Extract the [X, Y] coordinate from the center of the cell holding the provided text.  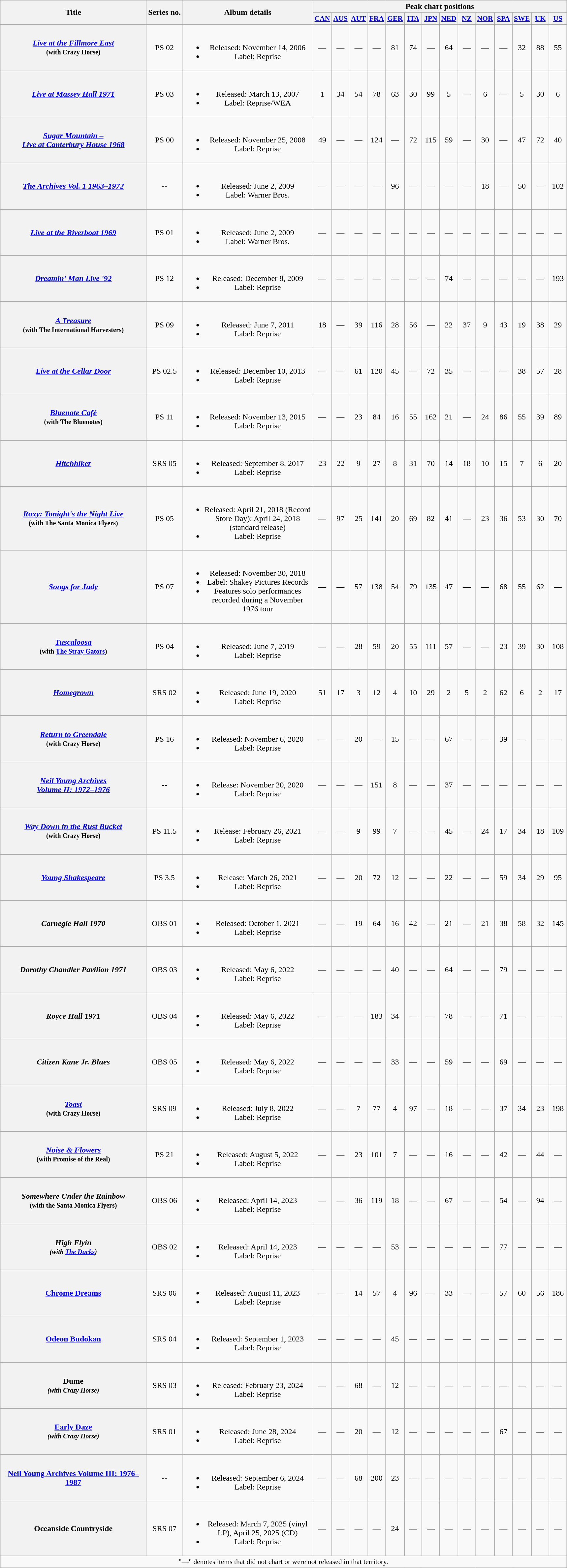
NZ [466, 19]
101 [377, 1154]
71 [503, 1016]
81 [395, 47]
"—" denotes items that did not chart or were not released in that territory. [284, 1562]
PS 12 [165, 279]
Neil Young Archives Volume III: 1976–1987 [73, 1478]
OBS 03 [165, 970]
Peak chart positions [440, 7]
94 [540, 1201]
SRS 06 [165, 1293]
89 [557, 417]
OBS 02 [165, 1247]
Released: October 1, 2021Label: Reprise [248, 924]
119 [377, 1201]
SRS 03 [165, 1385]
OBS 01 [165, 924]
Released: August 11, 2023Label: Reprise [248, 1293]
Way Down in the Rust Bucket(with Crazy Horse) [73, 831]
88 [540, 47]
Release: March 26, 2021Label: Reprise [248, 877]
Released: September 1, 2023Label: Reprise [248, 1339]
Chrome Dreams [73, 1293]
Released: June 7, 2011Label: Reprise [248, 325]
Dreamin' Man Live '92 [73, 279]
FRA [377, 19]
Released: June 7, 2019Label: Reprise [248, 646]
Neil Young ArchivesVolume II: 1972–1976 [73, 785]
Released: November 14, 2006Label: Reprise [248, 47]
Hitchhiker [73, 463]
Citizen Kane Jr. Blues [73, 1062]
Odeon Budokan [73, 1339]
Released: August 5, 2022Label: Reprise [248, 1154]
PS 11 [165, 417]
The Archives Vol. 1 1963–1972 [73, 186]
Homegrown [73, 692]
Release: November 20, 2020Label: Reprise [248, 785]
61 [359, 371]
PS 05 [165, 518]
Series no. [165, 13]
102 [557, 186]
49 [323, 140]
Released: June 28, 2024Label: Reprise [248, 1431]
Released: July 8, 2022Label: Reprise [248, 1108]
Released: December 10, 2013Label: Reprise [248, 371]
PS 03 [165, 94]
OBS 06 [165, 1201]
A Treasure (with The International Harvesters) [73, 325]
OBS 04 [165, 1016]
UK [540, 19]
Roxy: Tonight's the Night Live (with The Santa Monica Flyers) [73, 518]
PS 02.5 [165, 371]
Released: December 8, 2009Label: Reprise [248, 279]
Released: November 6, 2020Label: Reprise [248, 739]
86 [503, 417]
141 [377, 518]
198 [557, 1108]
111 [431, 646]
63 [395, 94]
82 [431, 518]
50 [522, 186]
Live at the Cellar Door [73, 371]
CAN [323, 19]
51 [323, 692]
Release: February 26, 2021Label: Reprise [248, 831]
SRS 02 [165, 692]
Somewhere Under the Rainbow(with the Santa Monica Flyers) [73, 1201]
PS 07 [165, 587]
JPN [431, 19]
116 [377, 325]
Released: June 19, 2020Label: Reprise [248, 692]
31 [413, 463]
43 [503, 325]
200 [377, 1478]
Toast (with Crazy Horse) [73, 1108]
84 [377, 417]
124 [377, 140]
SPA [503, 19]
135 [431, 587]
Return to Greendale(with Crazy Horse) [73, 739]
PS 00 [165, 140]
Tuscaloosa (with The Stray Gators) [73, 646]
Released: September 6, 2024Label: Reprise [248, 1478]
109 [557, 831]
SRS 04 [165, 1339]
Sugar Mountain –Live at Canterbury House 1968 [73, 140]
Album details [248, 13]
3 [359, 692]
PS 09 [165, 325]
SRS 07 [165, 1528]
US [557, 19]
SWE [522, 19]
145 [557, 924]
SRS 01 [165, 1431]
35 [449, 371]
High Flyin(with The Ducks) [73, 1247]
60 [522, 1293]
SRS 09 [165, 1108]
PS 04 [165, 646]
Live at the Riverboat 1969 [73, 232]
AUT [359, 19]
Songs for Judy [73, 587]
Live at Massey Hall 1971 [73, 94]
Released: November 13, 2015Label: Reprise [248, 417]
Bluenote Café (with The Bluenotes) [73, 417]
183 [377, 1016]
Released: April 21, 2018 (Record Store Day); April 24, 2018 (standard release)Label: Reprise [248, 518]
GER [395, 19]
Oceanside Countryside [73, 1528]
Released: March 7, 2025 (vinyl LP), April 25, 2025 (CD)Label: Reprise [248, 1528]
PS 21 [165, 1154]
108 [557, 646]
Released: February 23, 2024Label: Reprise [248, 1385]
120 [377, 371]
162 [431, 417]
25 [359, 518]
41 [449, 518]
PS 11.5 [165, 831]
PS 3.5 [165, 877]
Live at the Fillmore East (with Crazy Horse) [73, 47]
95 [557, 877]
Early Daze(with Crazy Horse) [73, 1431]
Released: November 30, 2018Label: Shakey Pictures RecordsFeatures solo performances recorded during a November 1976 tour [248, 587]
27 [377, 463]
AUS [340, 19]
NOR [485, 19]
PS 16 [165, 739]
186 [557, 1293]
151 [377, 785]
Released: November 25, 2008Label: Reprise [248, 140]
NED [449, 19]
SRS 05 [165, 463]
Dume (with Crazy Horse) [73, 1385]
Title [73, 13]
193 [557, 279]
44 [540, 1154]
1 [323, 94]
Young Shakespeare [73, 877]
PS 01 [165, 232]
OBS 05 [165, 1062]
138 [377, 587]
Noise & Flowers(with Promise of the Real) [73, 1154]
ITA [413, 19]
Released: September 8, 2017Label: Reprise [248, 463]
115 [431, 140]
Carnegie Hall 1970 [73, 924]
Released: March 13, 2007Label: Reprise/WEA [248, 94]
PS 02 [165, 47]
58 [522, 924]
Royce Hall 1971 [73, 1016]
Dorothy Chandler Pavilion 1971 [73, 970]
